Pinpoint the cell where the given text exists, returning its (X, Y) midpoint coordinate. 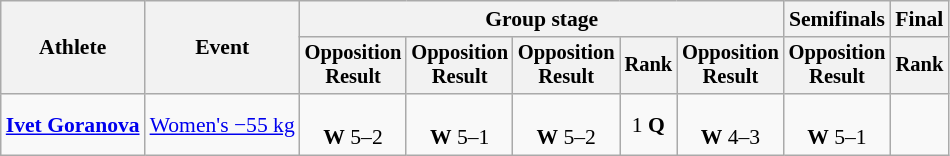
Event (222, 48)
Final (919, 19)
Semifinals (838, 19)
W 4–3 (730, 124)
Group stage (542, 19)
Ivet Goranova (73, 124)
1 Q (649, 124)
Athlete (73, 48)
Women's −55 kg (222, 124)
